From the cell containing the given text, extract its center point as [x, y] coordinate. 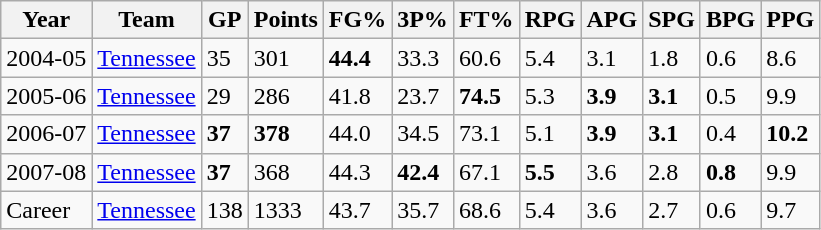
5.1 [550, 134]
0.8 [730, 172]
42.4 [423, 172]
68.6 [486, 210]
BPG [730, 20]
0.5 [730, 96]
1.8 [672, 58]
RPG [550, 20]
35 [224, 58]
29 [224, 96]
41.8 [357, 96]
PPG [790, 20]
FT% [486, 20]
Team [146, 20]
368 [286, 172]
286 [286, 96]
2006-07 [46, 134]
10.2 [790, 134]
2005-06 [46, 96]
5.5 [550, 172]
Points [286, 20]
44.0 [357, 134]
9.7 [790, 210]
FG% [357, 20]
GP [224, 20]
8.6 [790, 58]
67.1 [486, 172]
43.7 [357, 210]
5.3 [550, 96]
2007-08 [46, 172]
44.4 [357, 58]
0.4 [730, 134]
35.7 [423, 210]
3P% [423, 20]
2004-05 [46, 58]
23.7 [423, 96]
2.8 [672, 172]
Year [46, 20]
60.6 [486, 58]
34.5 [423, 134]
Career [46, 210]
2.7 [672, 210]
74.5 [486, 96]
301 [286, 58]
44.3 [357, 172]
1333 [286, 210]
SPG [672, 20]
138 [224, 210]
33.3 [423, 58]
APG [612, 20]
73.1 [486, 134]
378 [286, 134]
